Output the (X, Y) coordinate of the center of the cell containing the given text.  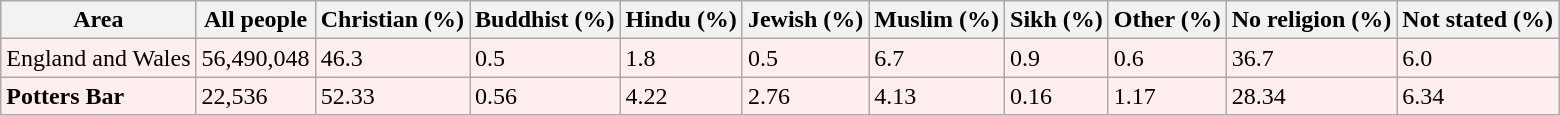
0.16 (1057, 96)
0.56 (545, 96)
Hindu (%) (681, 20)
36.7 (1312, 58)
6.34 (1478, 96)
Christian (%) (392, 20)
4.22 (681, 96)
6.0 (1478, 58)
All people (256, 20)
56,490,048 (256, 58)
4.13 (937, 96)
0.6 (1167, 58)
Potters Bar (98, 96)
6.7 (937, 58)
52.33 (392, 96)
Buddhist (%) (545, 20)
England and Wales (98, 58)
Other (%) (1167, 20)
22,536 (256, 96)
Muslim (%) (937, 20)
2.76 (805, 96)
28.34 (1312, 96)
1.8 (681, 58)
0.9 (1057, 58)
Jewish (%) (805, 20)
46.3 (392, 58)
Area (98, 20)
No religion (%) (1312, 20)
Not stated (%) (1478, 20)
1.17 (1167, 96)
Sikh (%) (1057, 20)
